Detect which cell encompasses the target text, then output its [x, y] center coordinate. 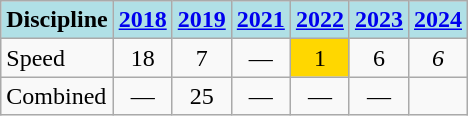
2021 [260, 20]
2018 [142, 20]
Combined [57, 96]
Speed [57, 58]
Discipline [57, 20]
2019 [202, 20]
18 [142, 58]
2022 [320, 20]
2023 [378, 20]
7 [202, 58]
2024 [438, 20]
1 [320, 58]
25 [202, 96]
